Pinpoint the cell where the given text exists, returning its (x, y) midpoint coordinate. 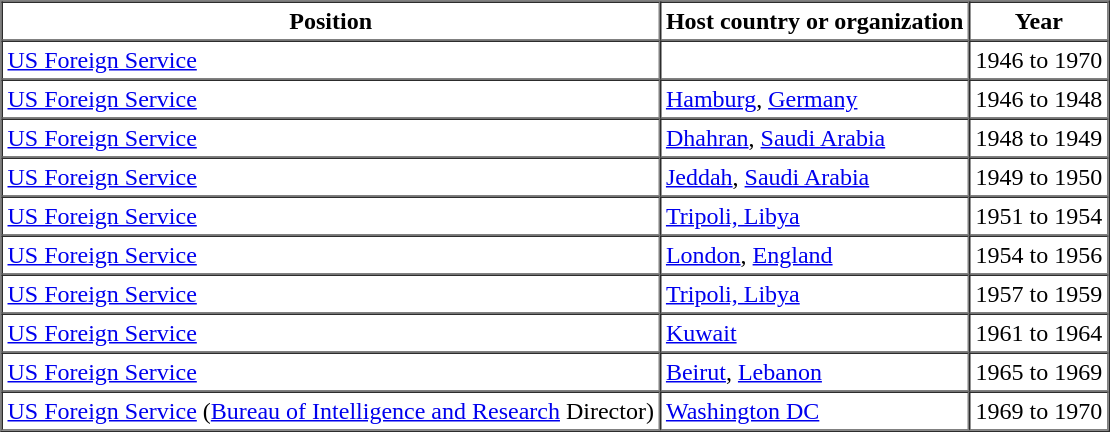
1954 to 1956 (1038, 256)
Position (331, 22)
1948 to 1949 (1038, 138)
Host country or organization (815, 22)
US Foreign Service (Bureau of Intelligence and Research Director) (331, 412)
1946 to 1970 (1038, 60)
London, England (815, 256)
Hamburg, Germany (815, 100)
1951 to 1954 (1038, 216)
1946 to 1948 (1038, 100)
Year (1038, 22)
Kuwait (815, 334)
1965 to 1969 (1038, 372)
1961 to 1964 (1038, 334)
Jeddah, Saudi Arabia (815, 178)
1957 to 1959 (1038, 294)
1969 to 1970 (1038, 412)
Dhahran, Saudi Arabia (815, 138)
Beirut, Lebanon (815, 372)
1949 to 1950 (1038, 178)
Washington DC (815, 412)
